Capture the cell that displays the provided text and extract its [X, Y] central coordinate. 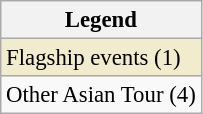
Flagship events (1) [101, 58]
Other Asian Tour (4) [101, 95]
Legend [101, 20]
